Locate the cell with the specified text and output its [X, Y] center coordinate. 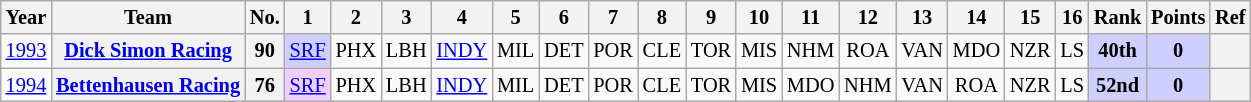
Dick Simon Racing [148, 51]
13 [922, 17]
2 [356, 17]
76 [265, 85]
Bettenhausen Racing [148, 85]
5 [516, 17]
11 [810, 17]
15 [1030, 17]
No. [265, 17]
9 [711, 17]
8 [662, 17]
Team [148, 17]
40th [1118, 51]
7 [612, 17]
12 [868, 17]
Ref [1230, 17]
1994 [26, 85]
1 [308, 17]
14 [976, 17]
4 [462, 17]
16 [1072, 17]
Rank [1118, 17]
1993 [26, 51]
3 [406, 17]
90 [265, 51]
Year [26, 17]
Points [1178, 17]
52nd [1118, 85]
10 [759, 17]
6 [564, 17]
